Pinpoint the cell where the given text exists, returning its (x, y) midpoint coordinate. 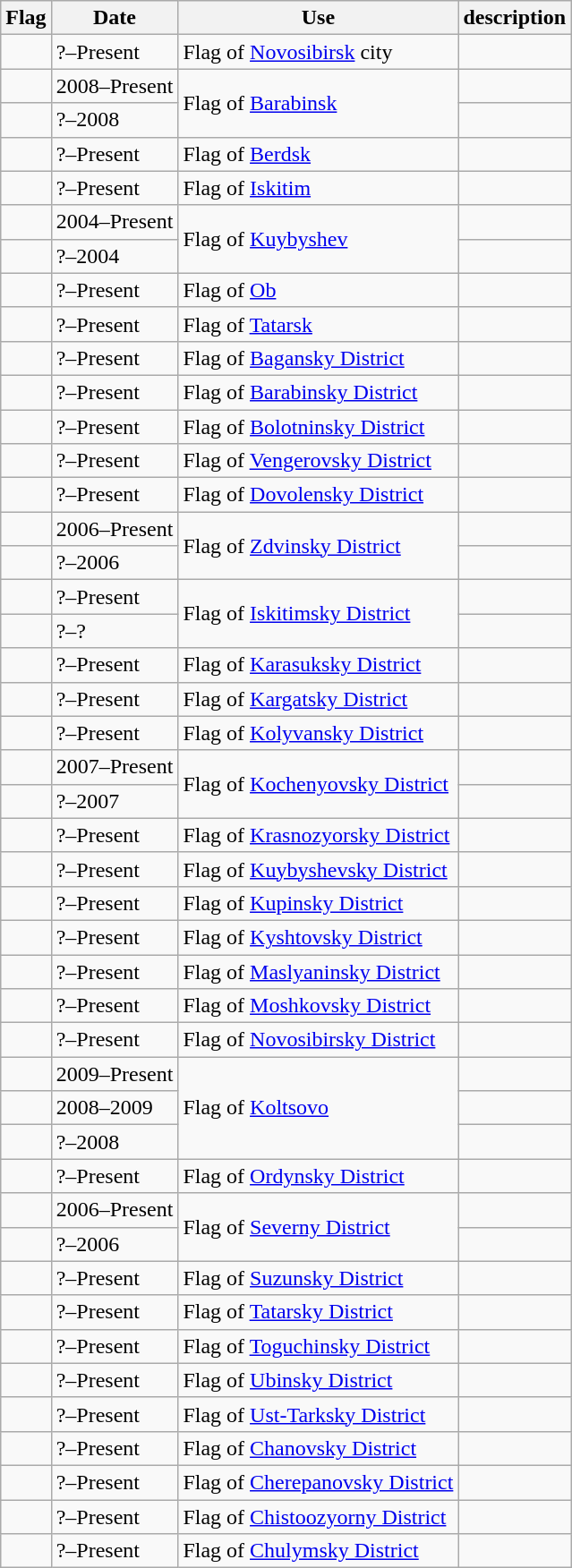
Flag of Ob (319, 290)
Flag of Barabinsky District (319, 392)
Flag of Iskitim (319, 188)
?–2007 (115, 801)
?–? (115, 631)
Flag of Krasnozyorsky District (319, 835)
2009–Present (115, 1074)
2008–Present (115, 86)
Flag of Tatarsk (319, 324)
Flag of Zdvinsky District (319, 546)
Flag of Kolyvansky District (319, 733)
Flag (26, 18)
Flag of Kuybyshevsky District (319, 869)
Flag of Ordynsky District (319, 1176)
2007–Present (115, 767)
Flag of Toguchinsky District (319, 1346)
Flag of Vengerovsky District (319, 461)
Flag of Bolotninsky District (319, 427)
Flag of Karasuksky District (319, 665)
Flag of Kyshtovsky District (319, 937)
Flag of Bagansky District (319, 358)
Flag of Cherepanovsky District (319, 1482)
Flag of Kupinsky District (319, 903)
?–2004 (115, 256)
Flag of Moshkovsky District (319, 1006)
Flag of Berdsk (319, 154)
Flag of Ust-Tarksky District (319, 1414)
Flag of Kargatsky District (319, 699)
Flag of Barabinsk (319, 103)
Flag of Novosibirsk city (319, 52)
Flag of Koltsovo (319, 1108)
Date (115, 18)
Flag of Tatarsky District (319, 1312)
Flag of Chanovsky District (319, 1448)
2008–2009 (115, 1108)
description (515, 18)
Flag of Dovolensky District (319, 495)
Flag of Novosibirsky District (319, 1040)
Flag of Chistoozyorny District (319, 1517)
2004–Present (115, 222)
Flag of Maslyaninsky District (319, 971)
Flag of Ubinsky District (319, 1380)
Use (319, 18)
Flag of Iskitimsky District (319, 614)
Flag of Suzunsky District (319, 1278)
Flag of Severny District (319, 1227)
Flag of Kochenyovsky District (319, 784)
Flag of Kuybyshev (319, 239)
Flag of Chulymsky District (319, 1551)
